Locate the cell with the specified text and output its (X, Y) center coordinate. 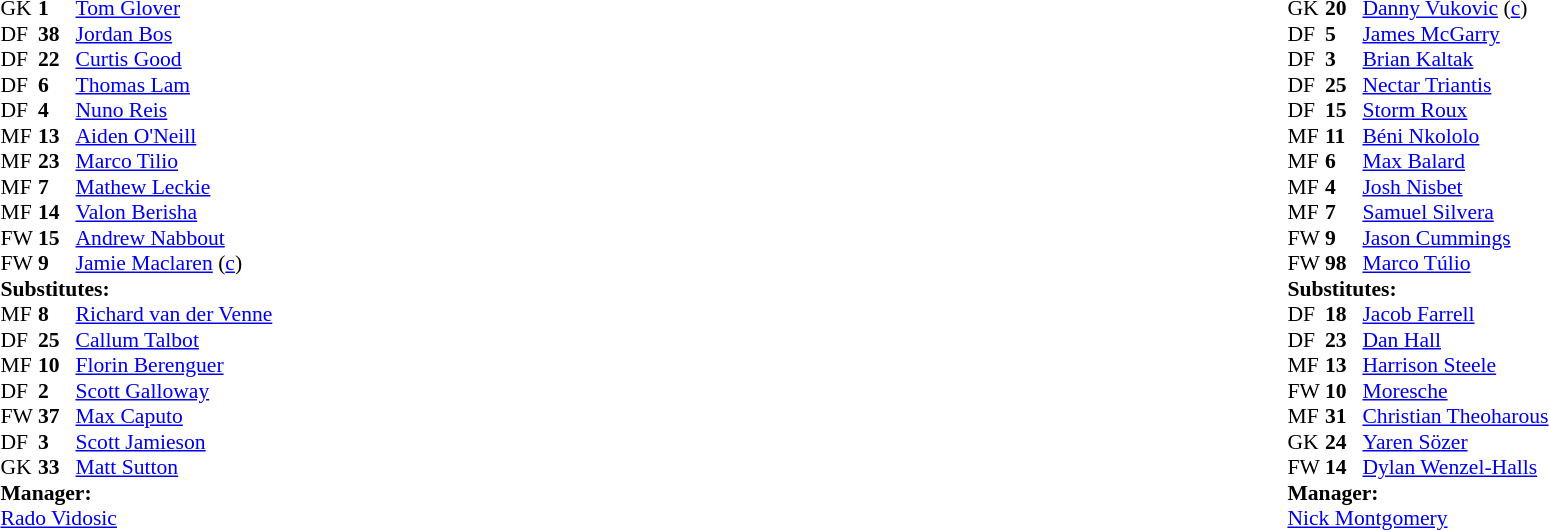
Marco Túlio (1455, 263)
Brian Kaltak (1455, 59)
Thomas Lam (174, 85)
2 (57, 391)
98 (1344, 263)
Yaren Sözer (1455, 442)
38 (57, 34)
Scott Jamieson (174, 442)
Moresche (1455, 391)
Max Caputo (174, 417)
Jason Cummings (1455, 238)
11 (1344, 136)
Béni Nkololo (1455, 136)
Andrew Nabbout (174, 238)
Jamie Maclaren (c) (174, 263)
Harrison Steele (1455, 365)
Florin Berenguer (174, 365)
Storm Roux (1455, 111)
Josh Nisbet (1455, 187)
Nuno Reis (174, 111)
Matt Sutton (174, 467)
Callum Talbot (174, 340)
Curtis Good (174, 59)
22 (57, 59)
18 (1344, 315)
5 (1344, 34)
33 (57, 467)
Richard van der Venne (174, 315)
Samuel Silvera (1455, 213)
Nectar Triantis (1455, 85)
Christian Theoharous (1455, 417)
Dylan Wenzel-Halls (1455, 467)
Jacob Farrell (1455, 315)
24 (1344, 442)
Dan Hall (1455, 340)
Aiden O'Neill (174, 136)
Max Balard (1455, 161)
Valon Berisha (174, 213)
37 (57, 417)
James McGarry (1455, 34)
Jordan Bos (174, 34)
31 (1344, 417)
Scott Galloway (174, 391)
Marco Tilio (174, 161)
Mathew Leckie (174, 187)
8 (57, 315)
